Provide the [X, Y] coordinate of the cell's center where the given text is located.  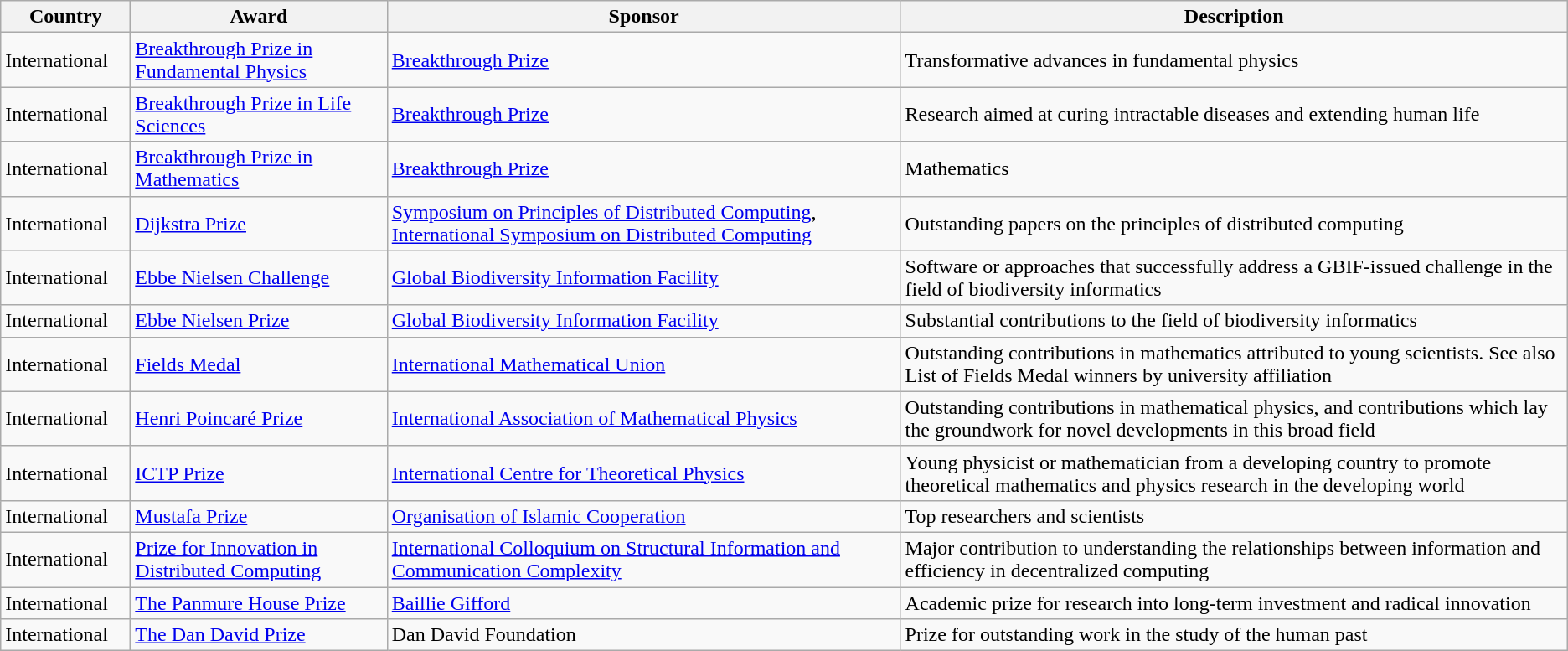
Software or approaches that successfully address a GBIF-issued challenge in the field of biodiversity informatics [1234, 278]
Organisation of Islamic Cooperation [643, 516]
The Dan David Prize [259, 635]
Ebbe Nielsen Challenge [259, 278]
Breakthrough Prize in Fundamental Physics [259, 60]
Breakthrough Prize in Life Sciences [259, 114]
International Association of Mathematical Physics [643, 419]
Description [1234, 17]
Outstanding contributions in mathematics attributed to young scientists. See also List of Fields Medal winners by university affiliation [1234, 364]
Country [65, 17]
Substantial contributions to the field of biodiversity informatics [1234, 321]
Sponsor [643, 17]
Henri Poincaré Prize [259, 419]
International Colloquium on Structural Information and Communication Complexity [643, 560]
Baillie Gifford [643, 602]
Mustafa Prize [259, 516]
Symposium on Principles of Distributed Computing, International Symposium on Distributed Computing [643, 223]
Young physicist or mathematician from a developing country to promote theoretical mathematics and physics research in the developing world [1234, 473]
Outstanding papers on the principles of distributed computing [1234, 223]
Fields Medal [259, 364]
Research aimed at curing intractable diseases and extending human life [1234, 114]
Dan David Foundation [643, 635]
Award [259, 17]
International Mathematical Union [643, 364]
Breakthrough Prize in Mathematics [259, 169]
Major contribution to understanding the relationships between information and efficiency in decentralized computing [1234, 560]
The Panmure House Prize [259, 602]
Outstanding contributions in mathematical physics, and contributions which lay the groundwork for novel developments in this broad field [1234, 419]
ICTP Prize [259, 473]
International Centre for Theoretical Physics [643, 473]
Top researchers and scientists [1234, 516]
Prize for outstanding work in the study of the human past [1234, 635]
Prize for Innovation in Distributed Computing [259, 560]
Academic prize for research into long-term investment and radical innovation [1234, 602]
Mathematics [1234, 169]
Ebbe Nielsen Prize [259, 321]
Dijkstra Prize [259, 223]
Transformative advances in fundamental physics [1234, 60]
